Locate the cell with the specified text and output its [x, y] center coordinate. 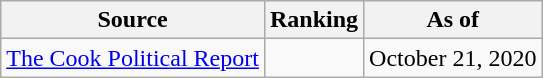
October 21, 2020 [453, 58]
Source [133, 20]
Ranking [314, 20]
As of [453, 20]
The Cook Political Report [133, 58]
